Search for the cell housing the specified text and yield its (X, Y) center coordinate. 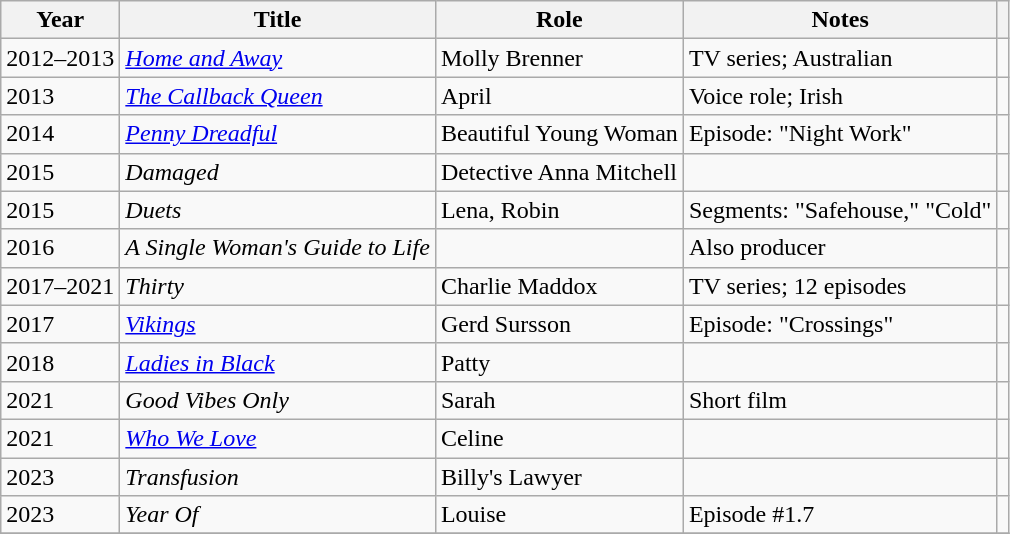
2017 (60, 324)
Role (559, 20)
Transfusion (278, 477)
TV series; 12 episodes (840, 286)
TV series; Australian (840, 58)
Title (278, 20)
Louise (559, 515)
Celine (559, 438)
2017–2021 (60, 286)
Beautiful Young Woman (559, 134)
Gerd Sursson (559, 324)
Home and Away (278, 58)
Ladies in Black (278, 362)
Who We Love (278, 438)
The Callback Queen (278, 96)
Thirty (278, 286)
Good Vibes Only (278, 400)
2016 (60, 248)
Lena, Robin (559, 210)
Vikings (278, 324)
Episode #1.7 (840, 515)
Year Of (278, 515)
2014 (60, 134)
2012–2013 (60, 58)
Billy's Lawyer (559, 477)
Duets (278, 210)
Year (60, 20)
Sarah (559, 400)
Short film (840, 400)
2018 (60, 362)
2013 (60, 96)
Charlie Maddox (559, 286)
Voice role; Irish (840, 96)
Notes (840, 20)
Damaged (278, 172)
Penny Dreadful (278, 134)
Episode: "Crossings" (840, 324)
Molly Brenner (559, 58)
Episode: "Night Work" (840, 134)
Segments: "Safehouse," "Cold" (840, 210)
Detective Anna Mitchell (559, 172)
A Single Woman's Guide to Life (278, 248)
April (559, 96)
Also producer (840, 248)
Patty (559, 362)
